Pinpoint the cell where the given text exists, returning its [X, Y] midpoint coordinate. 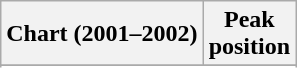
Peakposition [249, 34]
Chart (2001–2002) [102, 34]
